Return the [x, y] coordinate for the center point of the cell that contains the specified text.  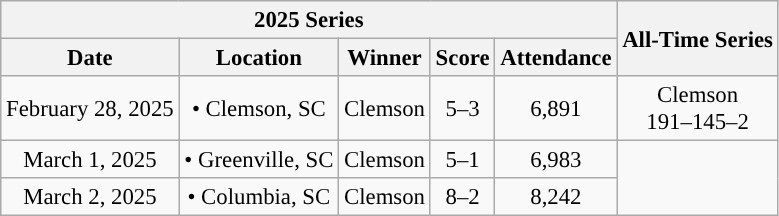
All-Time Series [698, 38]
March 2, 2025 [90, 197]
Location [259, 58]
6,983 [556, 160]
6,891 [556, 108]
• Columbia, SC [259, 197]
Attendance [556, 58]
8,242 [556, 197]
8–2 [462, 197]
• Clemson, SC [259, 108]
Date [90, 58]
2025 Series [309, 20]
5–3 [462, 108]
February 28, 2025 [90, 108]
March 1, 2025 [90, 160]
• Greenville, SC [259, 160]
Score [462, 58]
5–1 [462, 160]
Winner [385, 58]
Clemson191–145–2 [698, 108]
